Output the [x, y] coordinate of the center of the cell containing the given text.  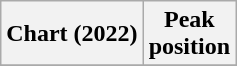
Chart (2022) [72, 34]
Peakposition [189, 34]
